Detect which cell encompasses the target text, then output its (x, y) center coordinate. 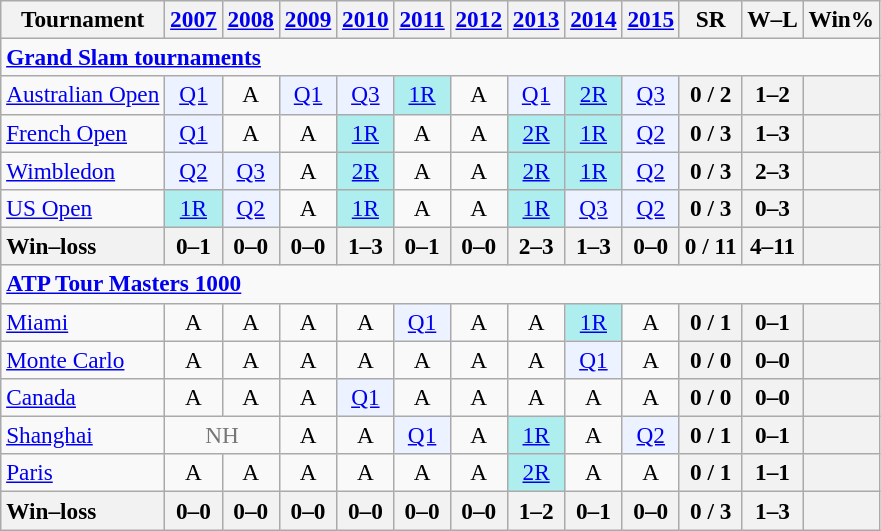
2013 (536, 19)
Australian Open (83, 95)
Miami (83, 322)
W–L (772, 19)
Canada (83, 397)
4–11 (772, 246)
0–3 (772, 208)
2010 (366, 19)
ATP Tour Masters 1000 (440, 284)
0 / 11 (710, 246)
2012 (478, 19)
2008 (250, 19)
Win% (841, 19)
1–1 (772, 473)
Shanghai (83, 435)
US Open (83, 208)
2009 (308, 19)
French Open (83, 133)
Paris (83, 473)
Grand Slam tournaments (440, 57)
Wimbledon (83, 170)
Tournament (83, 19)
2015 (650, 19)
2011 (422, 19)
Monte Carlo (83, 359)
2007 (194, 19)
2014 (594, 19)
NH (222, 435)
SR (710, 19)
0 / 2 (710, 95)
